Detect which cell encompasses the target text, then output its [X, Y] center coordinate. 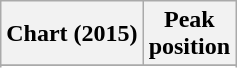
Peakposition [189, 34]
Chart (2015) [72, 34]
